Return (x, y) of the center of cell containing provided text 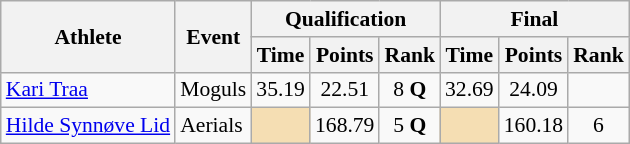
160.18 (534, 126)
32.69 (470, 90)
Final (534, 19)
168.79 (344, 126)
8 Q (410, 90)
22.51 (344, 90)
Moguls (213, 90)
Event (213, 36)
Aerials (213, 126)
5 Q (410, 126)
Kari Traa (88, 90)
Qualification (346, 19)
Athlete (88, 36)
Hilde Synnøve Lid (88, 126)
24.09 (534, 90)
6 (598, 126)
35.19 (280, 90)
